Provide the (X, Y) coordinate of the cell's center where the given text is located.  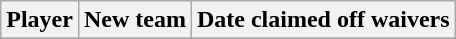
New team (134, 20)
Player (40, 20)
Date claimed off waivers (323, 20)
